Find where the given text appears and provide that cell's center as (x, y) coordinate. 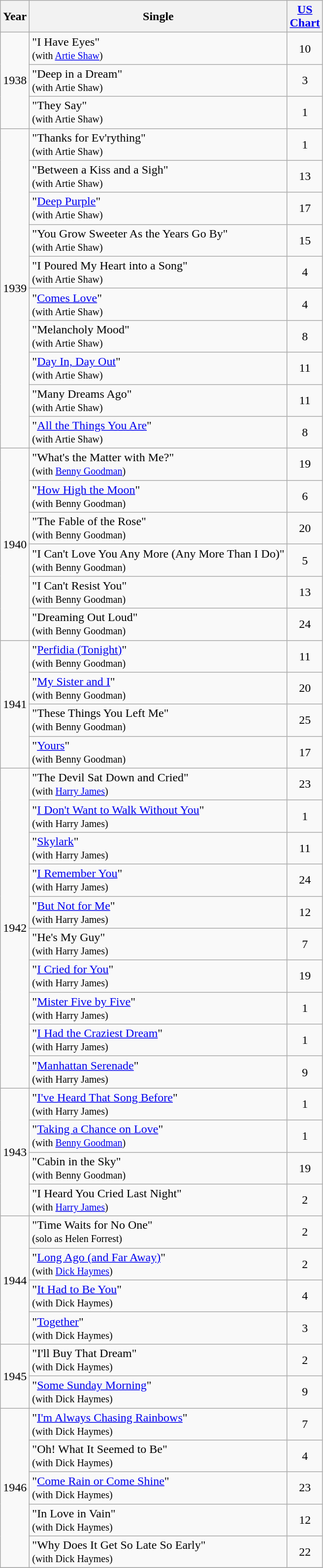
"Manhattan Serenade" (with Harry James) (159, 1072)
"Why Does It Get So Late So Early" (with Dick Haymes) (159, 1552)
"Together" (with Dick Haymes) (159, 1328)
"I Have Eyes" (with Artie Shaw) (159, 48)
1939 (15, 288)
"I Had the Craziest Dream" (with Harry James) (159, 1040)
"They Say" (with Artie Shaw) (159, 112)
"I Remember You" (with Harry James) (159, 880)
1943 (15, 1152)
Year (15, 17)
"I Don't Want to Walk Without You" (with Harry James) (159, 816)
"Yours" (with Benny Goodman) (159, 752)
"Deep Purple" (with Artie Shaw) (159, 208)
USChart (305, 17)
"I'll Buy That Dream" (with Dick Haymes) (159, 1360)
"I Heard You Cried Last Night" (with Harry James) (159, 1200)
1945 (15, 1376)
"I Cried for You" (with Harry James) (159, 976)
"Dreaming Out Loud" (with Benny Goodman) (159, 624)
"In Love in Vain" (with Dick Haymes) (159, 1520)
"He's My Guy" (with Harry James) (159, 944)
"I've Heard That Song Before" (with Harry James) (159, 1104)
10 (305, 48)
"Some Sunday Morning" (with Dick Haymes) (159, 1391)
"These Things You Left Me" (with Benny Goodman) (159, 720)
"All the Things You Are" (with Artie Shaw) (159, 433)
"Many Dreams Ago" (with Artie Shaw) (159, 400)
"Thanks for Ev'rything" (with Artie Shaw) (159, 145)
"Time Waits for No One" (solo as Helen Forrest) (159, 1232)
"Deep in a Dream" (with Artie Shaw) (159, 81)
"Taking a Chance on Love" (with Benny Goodman) (159, 1136)
"But Not for Me" (with Harry James) (159, 912)
"Between a Kiss and a Sigh" (with Artie Shaw) (159, 176)
"Skylark" (with Harry James) (159, 848)
6 (305, 497)
"I Can't Love You Any More (Any More Than I Do)" (with Benny Goodman) (159, 561)
"Come Rain or Come Shine" (with Dick Haymes) (159, 1488)
Single (159, 17)
"My Sister and I" (with Benny Goodman) (159, 688)
1941 (15, 704)
5 (305, 561)
"What's the Matter with Me?" (with Benny Goodman) (159, 464)
"I'm Always Chasing Rainbows" (with Dick Haymes) (159, 1424)
"Perfidia (Tonight)" (with Benny Goodman) (159, 656)
"You Grow Sweeter As the Years Go By" (with Artie Shaw) (159, 240)
"I Poured My Heart into a Song" (with Artie Shaw) (159, 272)
"The Fable of the Rose" (with Benny Goodman) (159, 528)
"The Devil Sat Down and Cried" (with Harry James) (159, 784)
1944 (15, 1280)
"Comes Love" (with Artie Shaw) (159, 304)
22 (305, 1552)
1946 (15, 1488)
15 (305, 240)
1942 (15, 928)
"Melancholy Mood" (with Artie Shaw) (159, 336)
1938 (15, 81)
"Day In, Day Out" (with Artie Shaw) (159, 368)
"I Can't Resist You" (with Benny Goodman) (159, 592)
1940 (15, 544)
"How High the Moon" (with Benny Goodman) (159, 497)
"Oh! What It Seemed to Be" (with Dick Haymes) (159, 1456)
"It Had to Be You" (with Dick Haymes) (159, 1296)
"Long Ago (and Far Away)" (with Dick Haymes) (159, 1264)
"Mister Five by Five" (with Harry James) (159, 1008)
"Cabin in the Sky" (with Benny Goodman) (159, 1168)
25 (305, 720)
